Extract the [X, Y] coordinate from the center of the cell holding the provided text.  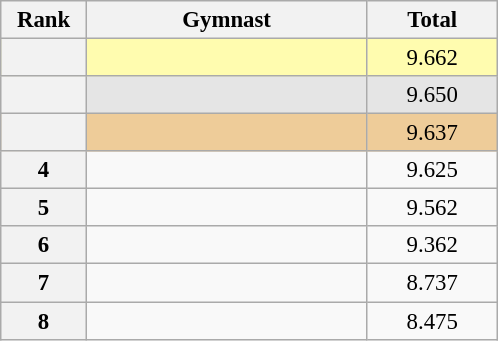
9.562 [432, 208]
Total [432, 20]
6 [44, 245]
Gymnast [226, 20]
5 [44, 208]
9.637 [432, 133]
8 [44, 321]
4 [44, 170]
9.662 [432, 58]
9.650 [432, 95]
7 [44, 283]
Rank [44, 20]
9.625 [432, 170]
8.475 [432, 321]
9.362 [432, 245]
8.737 [432, 283]
